Determine the (x, y) coordinate at the center of the cell enclosing the given text.  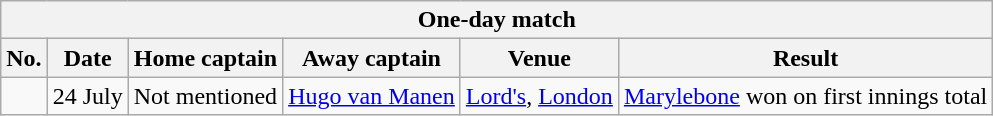
Home captain (205, 58)
No. (24, 58)
Lord's, London (539, 96)
Away captain (372, 58)
Hugo van Manen (372, 96)
Not mentioned (205, 96)
Venue (539, 58)
Date (88, 58)
Result (805, 58)
Marylebone won on first innings total (805, 96)
24 July (88, 96)
One-day match (497, 20)
